Find where the given text appears and provide that cell's center as (X, Y) coordinate. 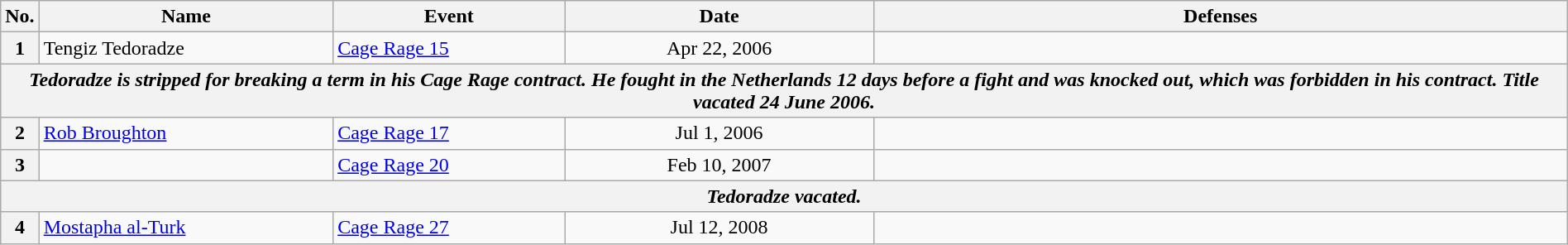
No. (20, 17)
Jul 12, 2008 (719, 228)
Mostapha al-Turk (186, 228)
Cage Rage 17 (449, 133)
Apr 22, 2006 (719, 48)
Feb 10, 2007 (719, 165)
Defenses (1221, 17)
Cage Rage 15 (449, 48)
1 (20, 48)
Rob Broughton (186, 133)
Name (186, 17)
Tengiz Tedoradze (186, 48)
Date (719, 17)
3 (20, 165)
Cage Rage 20 (449, 165)
Tedoradze vacated. (784, 196)
4 (20, 228)
Cage Rage 27 (449, 228)
Event (449, 17)
2 (20, 133)
Jul 1, 2006 (719, 133)
